Pinpoint the cell where the given text exists, returning its [x, y] midpoint coordinate. 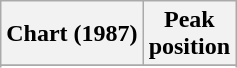
Chart (1987) [72, 34]
Peakposition [189, 34]
